Capture the cell that displays the provided text and extract its [X, Y] central coordinate. 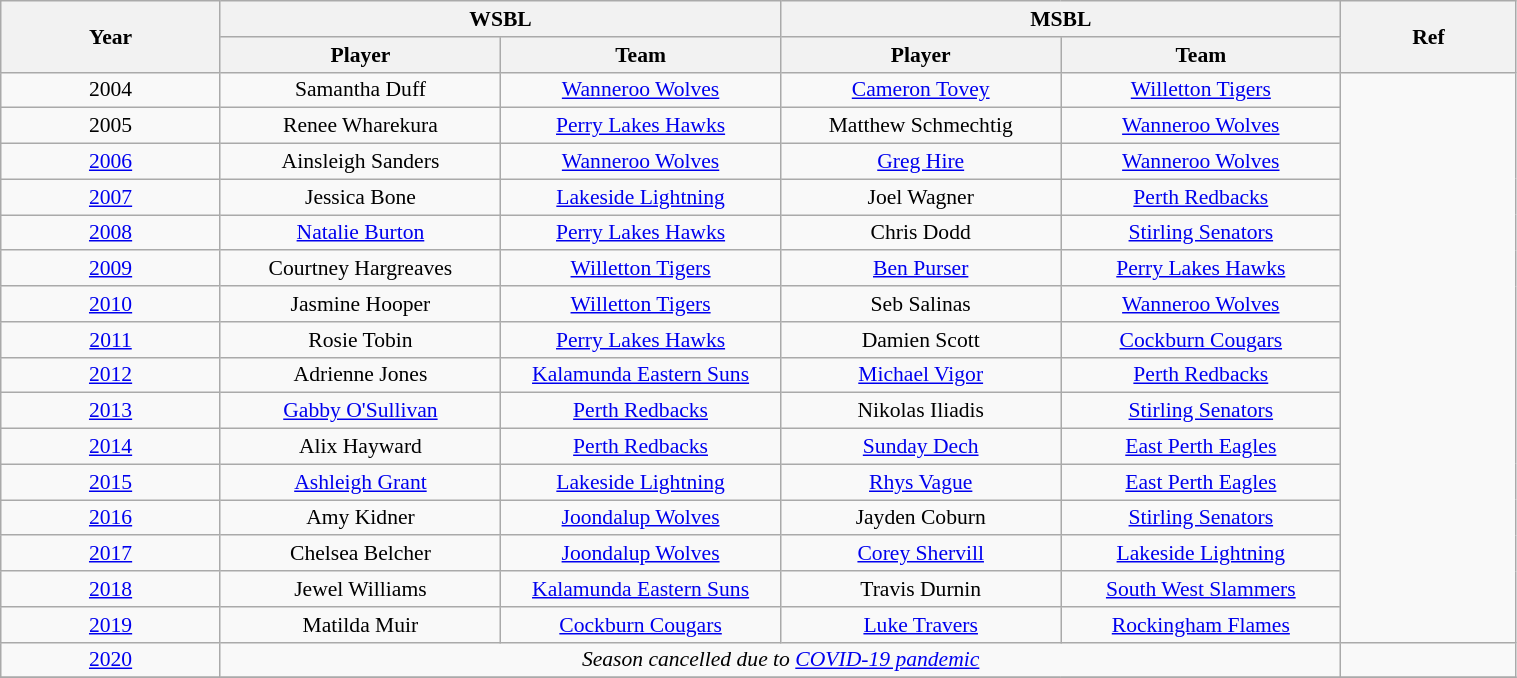
2010 [111, 304]
Greg Hire [921, 162]
Michael Vigor [921, 375]
Rhys Vague [921, 482]
Rockingham Flames [1201, 625]
2011 [111, 340]
Luke Travers [921, 625]
2013 [111, 411]
2017 [111, 554]
Rosie Tobin [360, 340]
2005 [111, 126]
2018 [111, 589]
Jasmine Hooper [360, 304]
2019 [111, 625]
Year [111, 36]
Sunday Dech [921, 447]
2012 [111, 375]
South West Slammers [1201, 589]
2006 [111, 162]
Chelsea Belcher [360, 554]
Jayden Coburn [921, 518]
Adrienne Jones [360, 375]
Travis Durnin [921, 589]
Ben Purser [921, 269]
2009 [111, 269]
Seb Salinas [921, 304]
Ainsleigh Sanders [360, 162]
2016 [111, 518]
2020 [111, 660]
2004 [111, 90]
Natalie Burton [360, 233]
WSBL [500, 19]
Gabby O'Sullivan [360, 411]
Matthew Schmechtig [921, 126]
Cameron Tovey [921, 90]
Samantha Duff [360, 90]
Joel Wagner [921, 197]
Chris Dodd [921, 233]
2007 [111, 197]
Ref [1428, 36]
2008 [111, 233]
Ashleigh Grant [360, 482]
Jessica Bone [360, 197]
Courtney Hargreaves [360, 269]
2015 [111, 482]
MSBL [1061, 19]
Renee Wharekura [360, 126]
Jewel Williams [360, 589]
Season cancelled due to COVID-19 pandemic [780, 660]
Nikolas Iliadis [921, 411]
2014 [111, 447]
Damien Scott [921, 340]
Matilda Muir [360, 625]
Amy Kidner [360, 518]
Corey Shervill [921, 554]
Alix Hayward [360, 447]
